Find where the given text appears and provide that cell's center as [X, Y] coordinate. 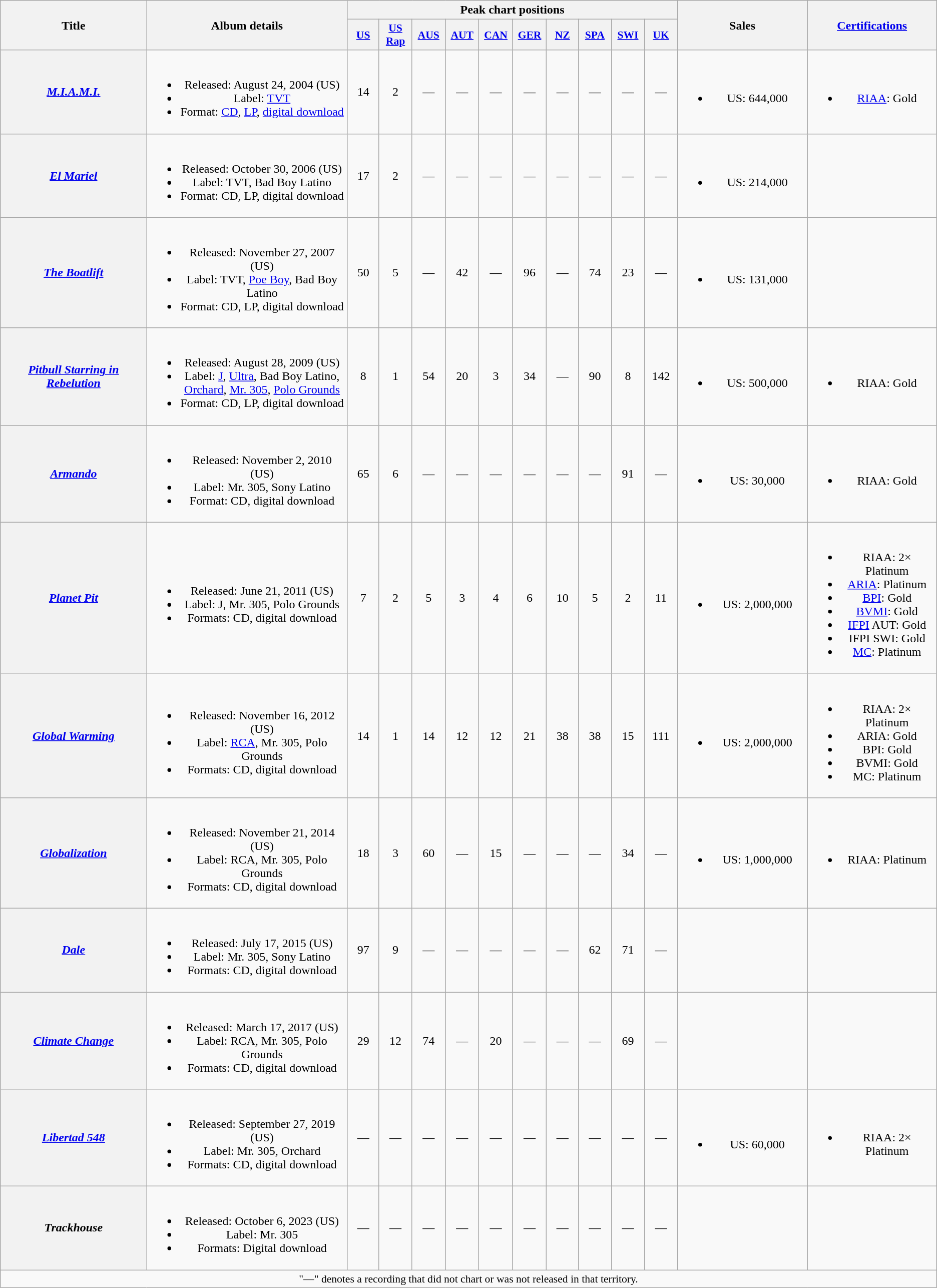
Trackhouse [74, 1228]
Dale [74, 950]
US [363, 35]
54 [428, 376]
21 [530, 735]
10 [563, 598]
11 [661, 598]
60 [428, 853]
GER [530, 35]
Released: August 24, 2004 (US)Label: TVTFormat: CD, LP, digital download [247, 92]
62 [595, 950]
17 [363, 175]
142 [661, 376]
US: 30,000 [742, 474]
Released: October 30, 2006 (US)Label: TVT, Bad Boy LatinoFormat: CD, LP, digital download [247, 175]
UK [661, 35]
RIAA: 2× Platinum [872, 1138]
"—" denotes a recording that did not chart or was not released in that territory. [468, 1279]
CAN [496, 35]
Climate Change [74, 1041]
Released: August 28, 2009 (US)Label: J, Ultra, Bad Boy Latino, Orchard, Mr. 305, Polo GroundsFormat: CD, LP, digital download [247, 376]
Planet Pit [74, 598]
SPA [595, 35]
4 [496, 598]
Released: June 21, 2011 (US)Label: J, Mr. 305, Polo GroundsFormats: CD, digital download [247, 598]
USRap [395, 35]
Released: March 17, 2017 (US)Label: RCA, Mr. 305, Polo GroundsFormats: CD, digital download [247, 1041]
50 [363, 272]
US: 214,000 [742, 175]
US: 60,000 [742, 1138]
AUT [462, 35]
Peak chart positions [513, 10]
AUS [428, 35]
Global Warming [74, 735]
US: 644,000 [742, 92]
9 [395, 950]
SWI [628, 35]
RIAA: 2× PlatinumARIA: GoldBPI: GoldBVMI: GoldMC: Platinum [872, 735]
NZ [563, 35]
The Boatlift [74, 272]
18 [363, 853]
El Mariel [74, 175]
Pitbull Starring in Rebelution [74, 376]
Released: November 16, 2012 (US)Label: RCA, Mr. 305, Polo GroundsFormats: CD, digital download [247, 735]
US: 131,000 [742, 272]
23 [628, 272]
Sales [742, 25]
Title [74, 25]
91 [628, 474]
RIAA: 2× PlatinumARIA: PlatinumBPI: GoldBVMI: GoldIFPI AUT: GoldIFPI SWI: GoldMC: Platinum [872, 598]
111 [661, 735]
65 [363, 474]
M.I.A.M.I. [74, 92]
RIAA: Platinum [872, 853]
97 [363, 950]
69 [628, 1041]
Released: November 21, 2014 (US)Label: RCA, Mr. 305, Polo GroundsFormats: CD, digital download [247, 853]
Globalization [74, 853]
96 [530, 272]
US: 500,000 [742, 376]
7 [363, 598]
71 [628, 950]
42 [462, 272]
Released: October 6, 2023 (US)Label: Mr. 305Formats: Digital download [247, 1228]
Album details [247, 25]
Certifications [872, 25]
Released: September 27, 2019 (US)Label: Mr. 305, OrchardFormats: CD, digital download [247, 1138]
Released: November 27, 2007 (US)Label: TVT, Poe Boy, Bad Boy LatinoFormat: CD, LP, digital download [247, 272]
US: 1,000,000 [742, 853]
Released: November 2, 2010 (US)Label: Mr. 305, Sony LatinoFormat: CD, digital download [247, 474]
90 [595, 376]
29 [363, 1041]
Libertad 548 [74, 1138]
Released: July 17, 2015 (US)Label: Mr. 305, Sony LatinoFormats: CD, digital download [247, 950]
Armando [74, 474]
